Determine the [x, y] coordinate at the center of the cell enclosing the given text.  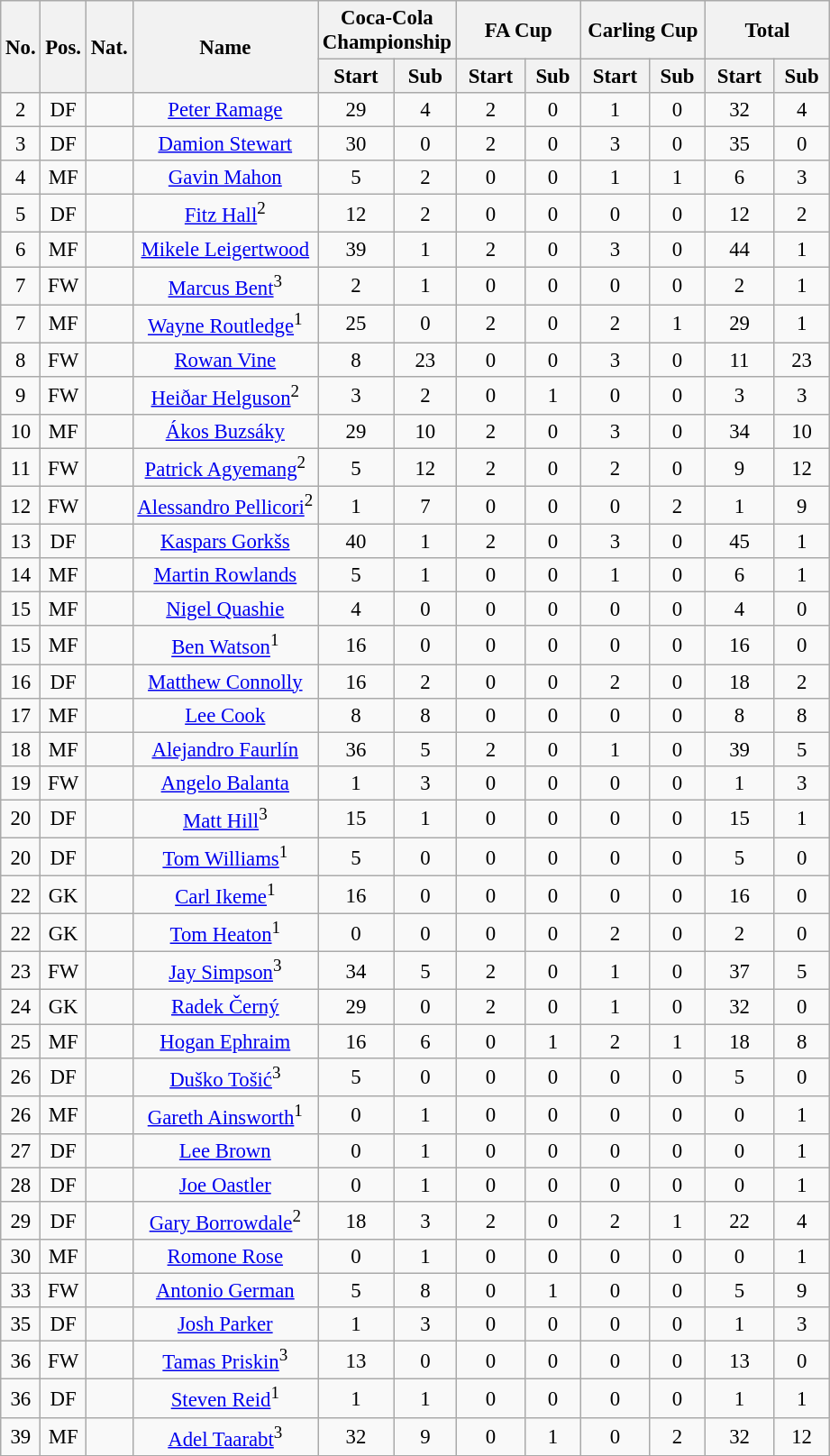
Alejandro Faurlín [225, 749]
Patrick Agyemang2 [225, 467]
Name [225, 47]
Martin Rowlands [225, 575]
14 [21, 575]
Steven Reid1 [225, 1398]
Ben Watson1 [225, 646]
37 [739, 971]
Heiðar Helguson2 [225, 396]
Marcus Bent3 [225, 286]
Peter Ramage [225, 110]
28 [21, 1185]
Carl Ikeme1 [225, 895]
Kaspars Gorkšs [225, 542]
27 [21, 1151]
FA Cup [518, 31]
24 [21, 1007]
Josh Parker [225, 1324]
Rowan Vine [225, 360]
19 [21, 783]
Nat. [109, 47]
Pos. [63, 47]
Gary Borrowdale2 [225, 1221]
Total [767, 31]
Lee Brown [225, 1151]
Tamas Priskin3 [225, 1360]
No. [21, 47]
45 [739, 542]
Alessandro Pellicori2 [225, 506]
Mikele Leigertwood [225, 250]
Gareth Ainsworth1 [225, 1114]
Romone Rose [225, 1257]
Matthew Connolly [225, 682]
Fitz Hall2 [225, 214]
Angelo Balanta [225, 783]
Radek Černý [225, 1007]
Jay Simpson3 [225, 971]
Gavin Mahon [225, 178]
Ákos Buzsáky [225, 432]
Antonio German [225, 1291]
Hogan Ephraim [225, 1041]
Adel Taarabt3 [225, 1436]
Joe Oastler [225, 1185]
Nigel Quashie [225, 609]
40 [357, 542]
33 [21, 1291]
Wayne Routledge1 [225, 324]
44 [739, 250]
17 [21, 715]
Coca-Cola Championship [388, 31]
Damion Stewart [225, 144]
Carling Cup [643, 31]
Lee Cook [225, 715]
Tom Heaton1 [225, 933]
Tom Williams1 [225, 856]
Matt Hill3 [225, 819]
Duško Tošić3 [225, 1076]
